Return [X, Y] of the center of cell containing provided text 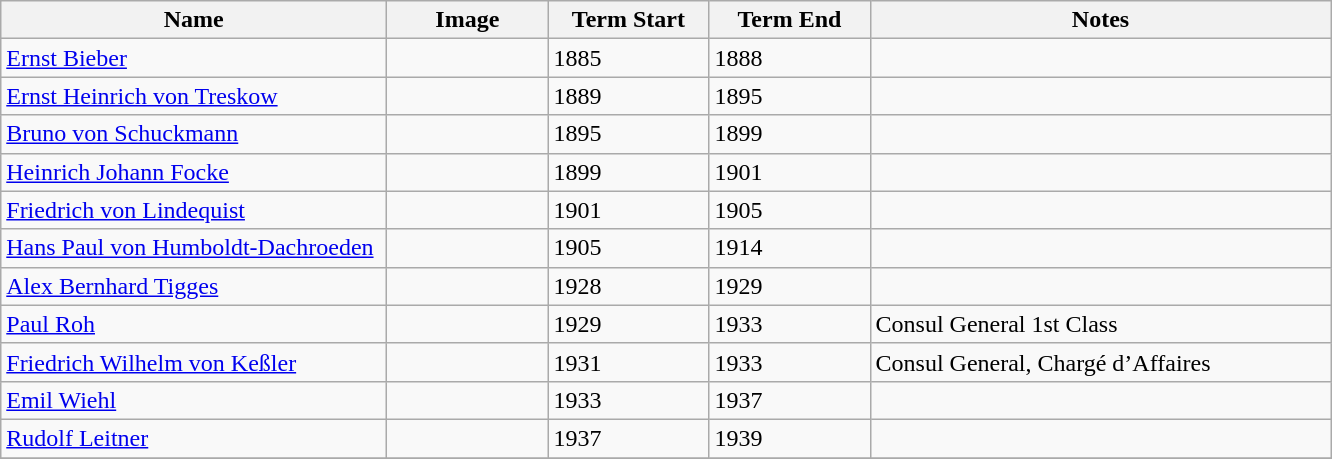
1931 [628, 362]
Friedrich Wilhelm von Keßler [194, 362]
Term Start [628, 20]
Hans Paul von Humboldt-Dachroeden [194, 248]
Image [468, 20]
1928 [628, 286]
Name [194, 20]
Heinrich Johann Focke [194, 172]
Notes [1100, 20]
Friedrich von Lindequist [194, 210]
Emil Wiehl [194, 400]
1914 [790, 248]
Consul General, Chargé d’Affaires [1100, 362]
1888 [790, 58]
Paul Roh [194, 324]
Alex Bernhard Tigges [194, 286]
Bruno von Schuckmann [194, 134]
1889 [628, 96]
1885 [628, 58]
Consul General 1st Class [1100, 324]
1939 [790, 438]
Term End [790, 20]
Rudolf Leitner [194, 438]
Ernst Heinrich von Treskow [194, 96]
Ernst Bieber [194, 58]
